Return (X, Y) of the center of cell containing provided text 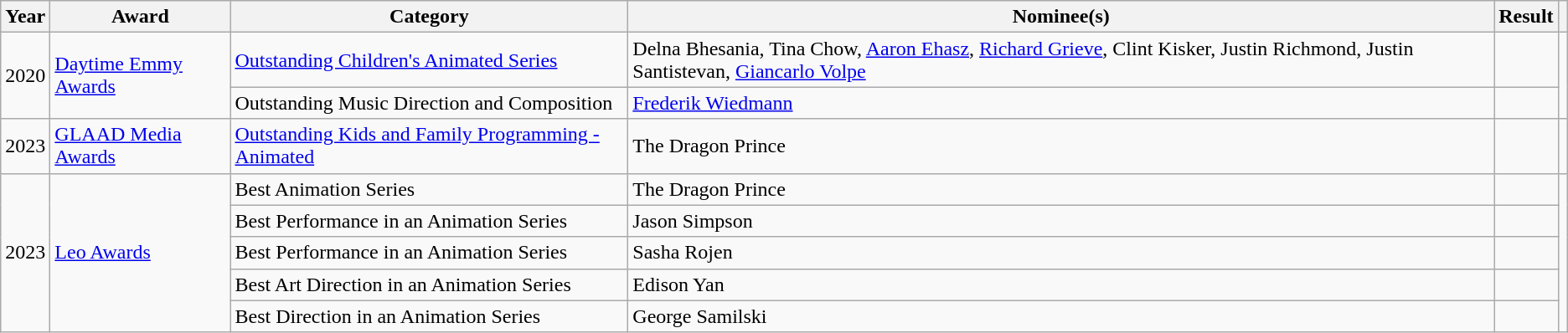
Best Direction in an Animation Series (429, 316)
George Samilski (1061, 316)
Year (25, 17)
Edison Yan (1061, 284)
Category (429, 17)
Outstanding Children's Animated Series (429, 60)
Best Animation Series (429, 189)
Outstanding Kids and Family Programming - Animated (429, 146)
Frederik Wiedmann (1061, 103)
Delna Bhesania, Tina Chow, Aaron Ehasz, Richard Grieve, Clint Kisker, Justin Richmond, Justin Santistevan, Giancarlo Volpe (1061, 60)
Jason Simpson (1061, 221)
Outstanding Music Direction and Composition (429, 103)
Sasha Rojen (1061, 253)
Nominee(s) (1061, 17)
GLAAD Media Awards (141, 146)
Daytime Emmy Awards (141, 75)
Leo Awards (141, 253)
2020 (25, 75)
Best Art Direction in an Animation Series (429, 284)
Award (141, 17)
Result (1526, 17)
